Identify which cell holds the provided text, then report its [X, Y] central coordinate. 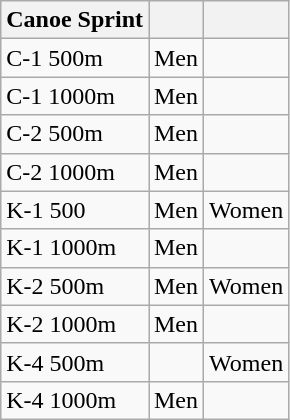
K-2 500m [75, 286]
C-1 500m [75, 58]
C-2 1000m [75, 172]
K-4 1000m [75, 400]
K-1 500 [75, 210]
K-4 500m [75, 362]
C-2 500m [75, 134]
K-2 1000m [75, 324]
Canoe Sprint [75, 20]
K-1 1000m [75, 248]
C-1 1000m [75, 96]
